Locate the cell with the specified text and output its (X, Y) center coordinate. 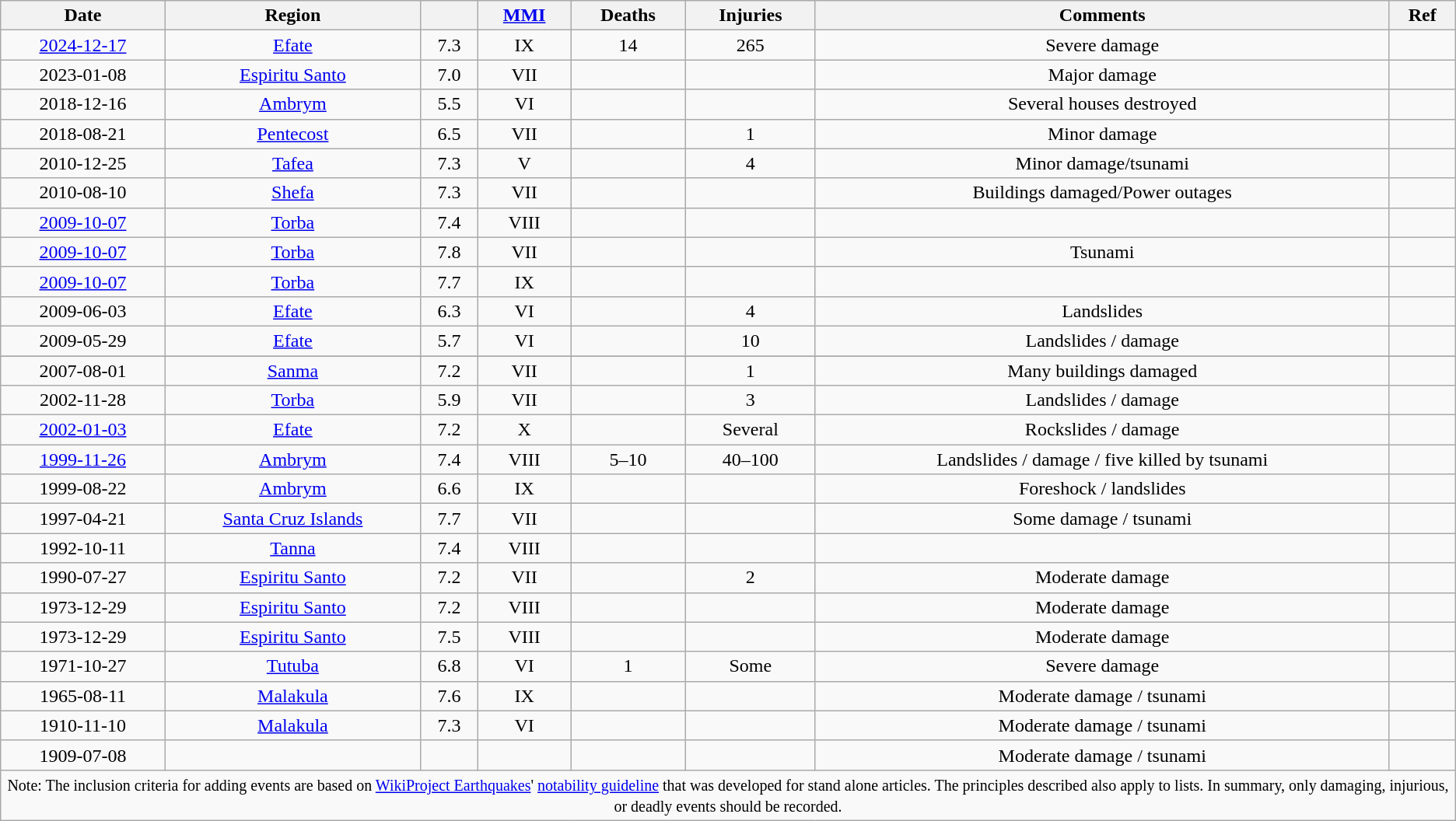
5.5 (450, 104)
Date (83, 16)
5.9 (450, 400)
1997-04-21 (83, 519)
Many buildings damaged (1102, 371)
2009-05-29 (83, 341)
X (524, 430)
Santa Cruz Islands (292, 519)
7.5 (450, 637)
2024-12-17 (83, 45)
V (524, 163)
2018-08-21 (83, 134)
Tanna (292, 548)
2009-06-03 (83, 311)
14 (628, 45)
7.8 (450, 252)
Foreshock / landslides (1102, 489)
Major damage (1102, 75)
Buildings damaged/Power outages (1102, 193)
Tafea (292, 163)
2002-11-28 (83, 400)
2010-08-10 (83, 193)
Comments (1102, 16)
5.7 (450, 341)
1992-10-11 (83, 548)
Tsunami (1102, 252)
1999-08-22 (83, 489)
40–100 (750, 459)
Landslides / damage / five killed by tsunami (1102, 459)
7.0 (450, 75)
10 (750, 341)
Pentecost (292, 134)
2 (750, 578)
6.6 (450, 489)
2002-01-03 (83, 430)
3 (750, 400)
Some damage / tsunami (1102, 519)
Minor damage/tsunami (1102, 163)
265 (750, 45)
1971-10-27 (83, 666)
2018-12-16 (83, 104)
Shefa (292, 193)
5–10 (628, 459)
MMI (524, 16)
6.8 (450, 666)
Region (292, 16)
1999-11-26 (83, 459)
Some (750, 666)
2023-01-08 (83, 75)
7.6 (450, 696)
Tutuba (292, 666)
1910-11-10 (83, 725)
6.3 (450, 311)
Ref (1422, 16)
Sanma (292, 371)
2010-12-25 (83, 163)
Minor damage (1102, 134)
Injuries (750, 16)
1965-08-11 (83, 696)
Several (750, 430)
Deaths (628, 16)
2007-08-01 (83, 371)
Rockslides / damage (1102, 430)
Landslides (1102, 311)
Several houses destroyed (1102, 104)
1909-07-08 (83, 755)
6.5 (450, 134)
1990-07-27 (83, 578)
